Determine the (x, y) coordinate at the center of the cell enclosing the given text.  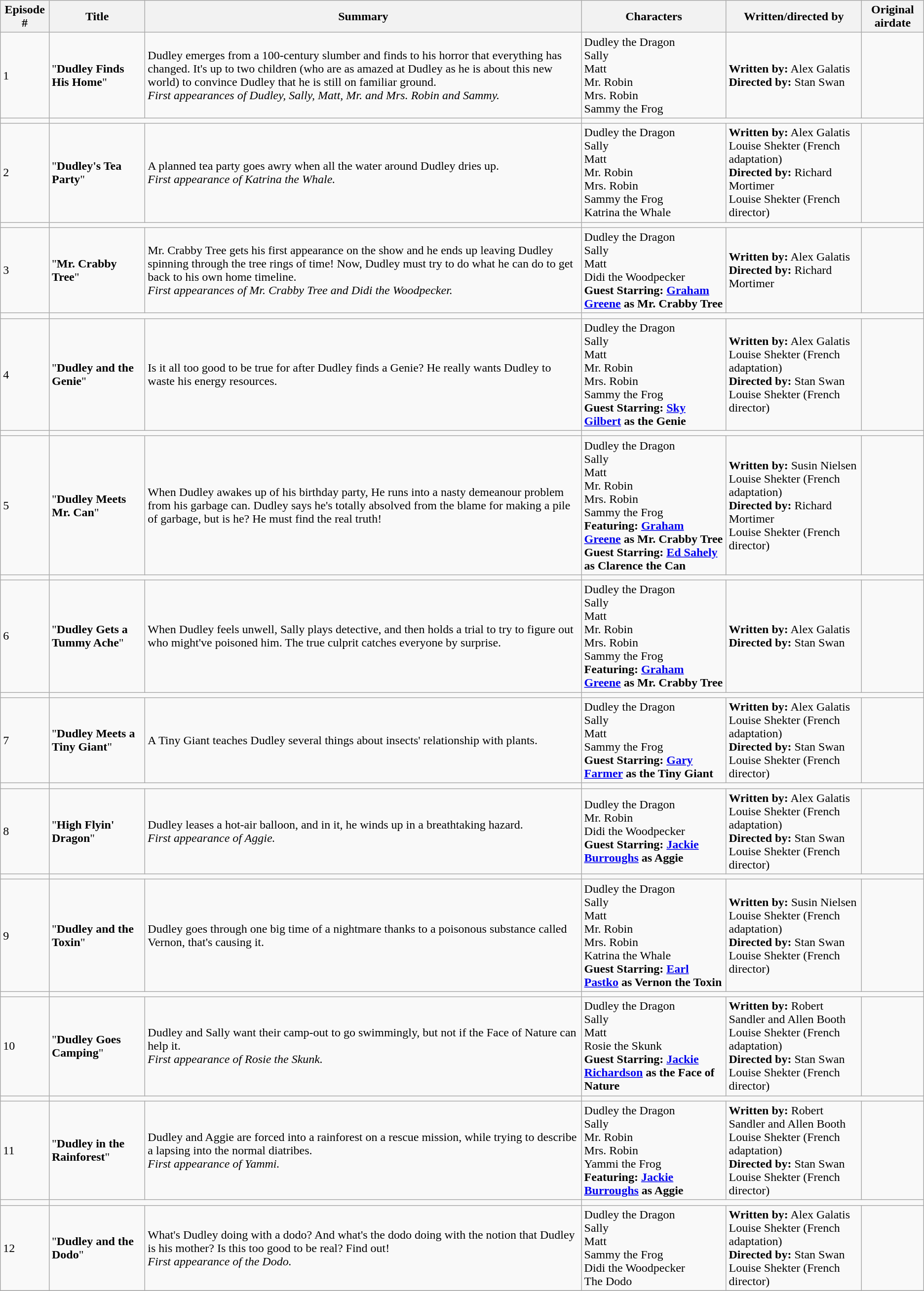
3 (25, 270)
"Dudley Meets Mr. Can" (97, 505)
"Mr. Crabby Tree" (97, 270)
A Tiny Giant teaches Dudley several things about insects' relationship with plants. (363, 740)
Written by: Alex GalatisDirected by: Richard Mortimer (794, 270)
"Dudley Finds His Home" (97, 75)
Dudley the DragonMr. RobinDidi the WoodpeckerGuest Starring: Jackie Burroughs as Aggie (654, 831)
2 (25, 173)
Is it all too good to be true for after Dudley finds a Genie? He really wants Dudley to waste his energy resources. (363, 374)
11 (25, 1150)
7 (25, 740)
Characters (654, 17)
Written by: Susin NielsenLouise Shekter (French adaptation)Directed by: Richard MortimerLouise Shekter (French director) (794, 505)
Written/directed by (794, 17)
Episode # (25, 17)
12 (25, 1248)
Written by: Alex GalatisLouise Shekter (French adaptation)Directed by: Richard MortimerLouise Shekter (French director) (794, 173)
Title (97, 17)
Summary (363, 17)
"Dudley Gets a Tummy Ache" (97, 636)
Dudley the DragonSallyMattMr. RobinMrs. RobinSammy the FrogKatrina the Whale (654, 173)
Dudley the DragonSallyMattMr. RobinMrs. RobinSammy the FrogGuest Starring: Sky Gilbert as the Genie (654, 374)
Dudley goes through one big time of a nightmare thanks to a poisonous substance called Vernon, that's causing it. (363, 936)
5 (25, 505)
"Dudley Goes Camping" (97, 1046)
4 (25, 374)
Original airdate (893, 17)
"Dudley's Tea Party" (97, 173)
Dudley the DragonSallyMattRosie the SkunkGuest Starring: Jackie Richardson as the Face of Nature (654, 1046)
"Dudley and the Genie" (97, 374)
A planned tea party goes awry when all the water around Dudley dries up.First appearance of Katrina the Whale. (363, 173)
"Dudley and the Toxin" (97, 936)
Written by: Susin NielsenLouise Shekter (French adaptation)Directed by: Stan SwanLouise Shekter (French director) (794, 936)
Dudley the DragonSallyMattMr. RobinMrs. RobinSammy the FrogFeaturing: Graham Greene as Mr. Crabby TreeGuest Starring: Ed Sahely as Clarence the Can (654, 505)
"High Flyin' Dragon" (97, 831)
10 (25, 1046)
Dudley the DragonSallyMattDidi the WoodpeckerGuest Starring: Graham Greene as Mr. Crabby Tree (654, 270)
Dudley leases a hot-air balloon, and in it, he winds up in a breathtaking hazard.First appearance of Aggie. (363, 831)
"Dudley in the Rainforest" (97, 1150)
Dudley the DragonSallyMattSammy the FrogDidi the WoodpeckerThe Dodo (654, 1248)
Dudley the DragonSallyMr. RobinMrs. RobinYammi the FrogFeaturing: Jackie Burroughs as Aggie (654, 1150)
Dudley the DragonSallyMattMr. RobinMrs. RobinSammy the FrogFeaturing: Graham Greene as Mr. Crabby Tree (654, 636)
1 (25, 75)
"Dudley Meets a Tiny Giant" (97, 740)
"Dudley and the Dodo" (97, 1248)
Dudley the DragonSallyMattSammy the FrogGuest Starring: Gary Farmer as the Tiny Giant (654, 740)
Dudley the DragonSallyMattMr. RobinMrs. RobinSammy the Frog (654, 75)
Dudley and Sally want their camp-out to go swimmingly, but not if the Face of Nature can help it.First appearance of Rosie the Skunk. (363, 1046)
9 (25, 936)
Dudley the DragonSallyMattMr. RobinMrs. RobinKatrina the WhaleGuest Starring: Earl Pastko as Vernon the Toxin (654, 936)
6 (25, 636)
8 (25, 831)
